Provide the [x, y] coordinate of the cell's center where the given text is located.  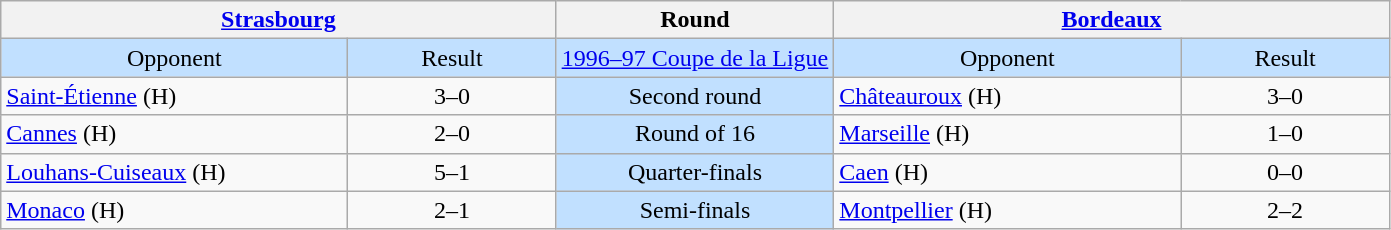
Monaco (H) [174, 210]
Round of 16 [695, 134]
2–1 [452, 210]
Châteauroux (H) [1008, 96]
Second round [695, 96]
Bordeaux [1112, 20]
Saint-Étienne (H) [174, 96]
Caen (H) [1008, 172]
Cannes (H) [174, 134]
Strasbourg [278, 20]
2–2 [1285, 210]
5–1 [452, 172]
Marseille (H) [1008, 134]
Louhans-Cuiseaux (H) [174, 172]
2–0 [452, 134]
Semi-finals [695, 210]
Montpellier (H) [1008, 210]
1996–97 Coupe de la Ligue [695, 58]
Quarter-finals [695, 172]
Round [695, 20]
0–0 [1285, 172]
1–0 [1285, 134]
